Pinpoint the cell where the given text exists, returning its [X, Y] midpoint coordinate. 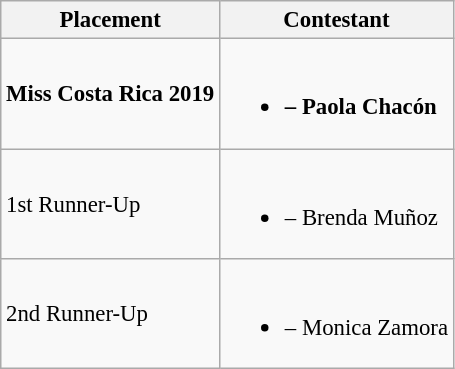
1st Runner-Up [110, 204]
– Brenda Muñoz [337, 204]
Miss Costa Rica 2019 [110, 94]
– Monica Zamora [337, 314]
2nd Runner-Up [110, 314]
– Paola Chacón [337, 94]
Contestant [337, 20]
Placement [110, 20]
